Extract the (x, y) coordinate from the center of the cell holding the provided text.  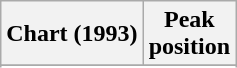
Peakposition (189, 34)
Chart (1993) (72, 34)
